Search for the cell housing the specified text and yield its (x, y) center coordinate. 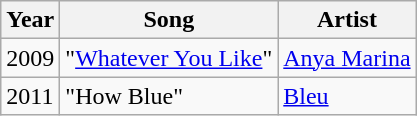
"Whatever You Like" (169, 58)
"How Blue" (169, 96)
Anya Marina (347, 58)
Song (169, 20)
2009 (30, 58)
Bleu (347, 96)
2011 (30, 96)
Year (30, 20)
Artist (347, 20)
